Extract the [x, y] coordinate from the center of the cell holding the provided text.  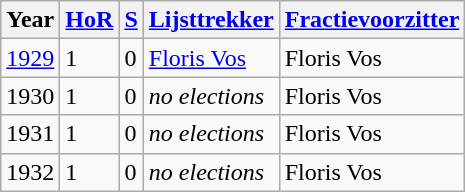
1931 [30, 134]
1930 [30, 96]
S [131, 20]
Lijsttrekker [211, 20]
Fractievoorzitter [372, 20]
HoR [90, 20]
1932 [30, 172]
Year [30, 20]
1929 [30, 58]
